Find where the given text appears and provide that cell's center as (X, Y) coordinate. 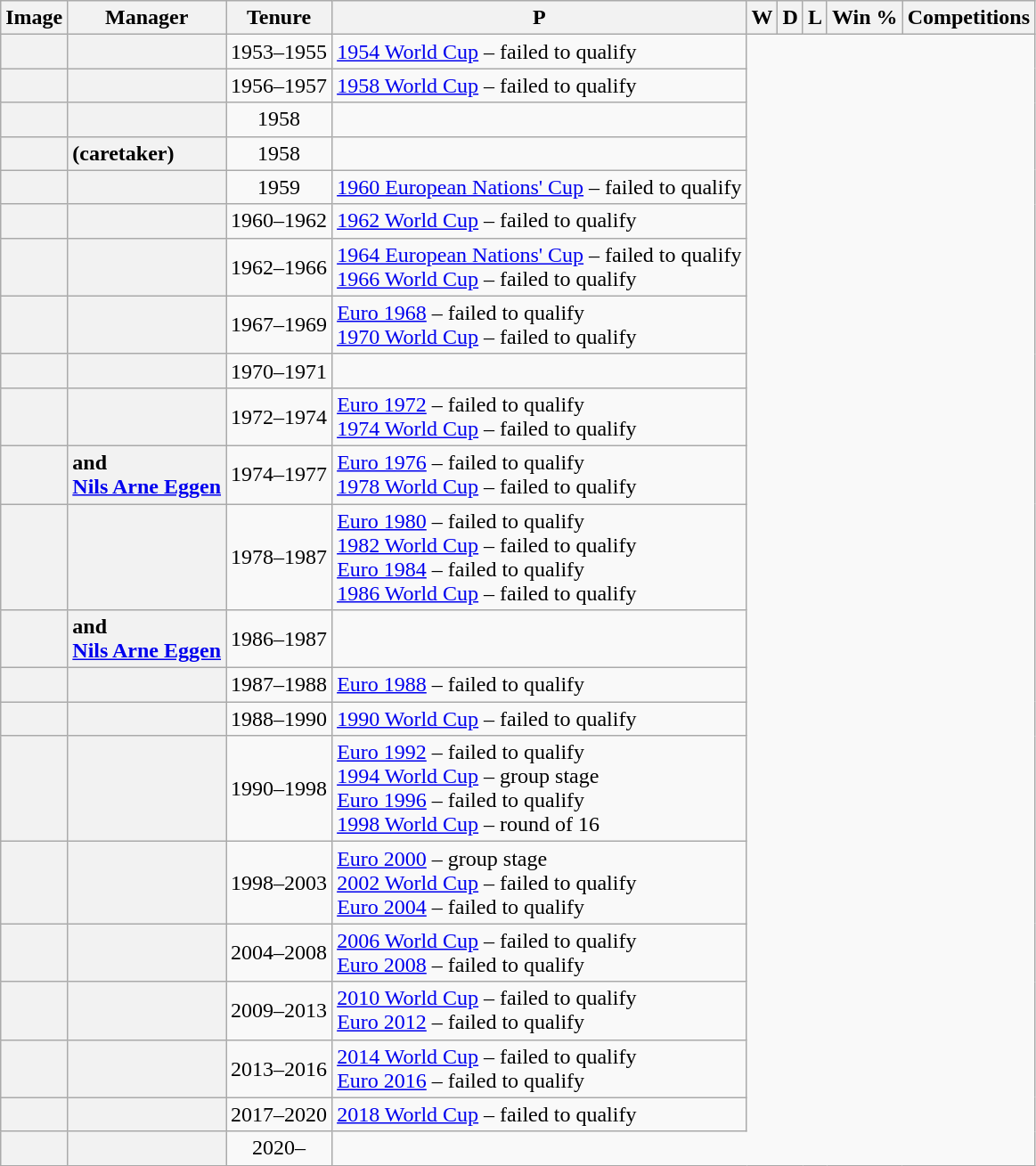
1972–1974 (280, 417)
1970–1971 (280, 371)
1987–1988 (280, 685)
(caretaker) (147, 153)
Manager (147, 18)
1962 World Cup – failed to qualify (540, 221)
2017–2020 (280, 1114)
Euro 1968 – failed to qualify1970 World Cup – failed to qualify (540, 324)
Euro 1992 – failed to qualify1994 World Cup – group stageEuro 1996 – failed to qualify1998 World Cup – round of 16 (540, 789)
2006 World Cup – failed to qualifyEuro 2008 – failed to qualify (540, 953)
Image (34, 18)
Euro 1980 – failed to qualify1982 World Cup – failed to qualifyEuro 1984 – failed to qualify1986 World Cup – failed to qualify (540, 558)
Competitions (968, 18)
1964 European Nations' Cup – failed to qualify1966 World Cup – failed to qualify (540, 267)
2018 World Cup – failed to qualify (540, 1114)
1967–1969 (280, 324)
1958 World Cup – failed to qualify (540, 86)
1962–1966 (280, 267)
1978–1987 (280, 558)
Euro 1972 – failed to qualify1974 World Cup – failed to qualify (540, 417)
1990 World Cup – failed to qualify (540, 719)
2010 World Cup – failed to qualifyEuro 2012 – failed to qualify (540, 1010)
Win % (864, 18)
L (814, 18)
2004–2008 (280, 953)
2013–2016 (280, 1069)
1990–1998 (280, 789)
1974–1977 (280, 474)
1960–1962 (280, 221)
1959 (280, 187)
1953–1955 (280, 52)
2009–2013 (280, 1010)
2020– (280, 1148)
1986–1987 (280, 640)
2014 World Cup – failed to qualifyEuro 2016 – failed to qualify (540, 1069)
1956–1957 (280, 86)
1988–1990 (280, 719)
1954 World Cup – failed to qualify (540, 52)
1998–2003 (280, 883)
Tenure (280, 18)
Euro 1976 – failed to qualify1978 World Cup – failed to qualify (540, 474)
Euro 1988 – failed to qualify (540, 685)
1960 European Nations' Cup – failed to qualify (540, 187)
D (790, 18)
W (763, 18)
Euro 2000 – group stage2002 World Cup – failed to qualifyEuro 2004 – failed to qualify (540, 883)
P (540, 18)
